For the text-containing cell, return its midpoint in (x, y) coordinate format. 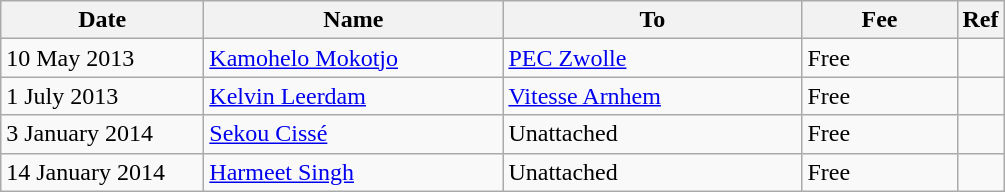
PEC Zwolle (652, 58)
Kamohelo Mokotjo (354, 58)
10 May 2013 (102, 58)
Fee (880, 20)
Ref (980, 20)
14 January 2014 (102, 172)
Date (102, 20)
Sekou Cissé (354, 134)
1 July 2013 (102, 96)
Kelvin Leerdam (354, 96)
Harmeet Singh (354, 172)
3 January 2014 (102, 134)
To (652, 20)
Vitesse Arnhem (652, 96)
Name (354, 20)
